From the cell containing the given text, extract its center point as [X, Y] coordinate. 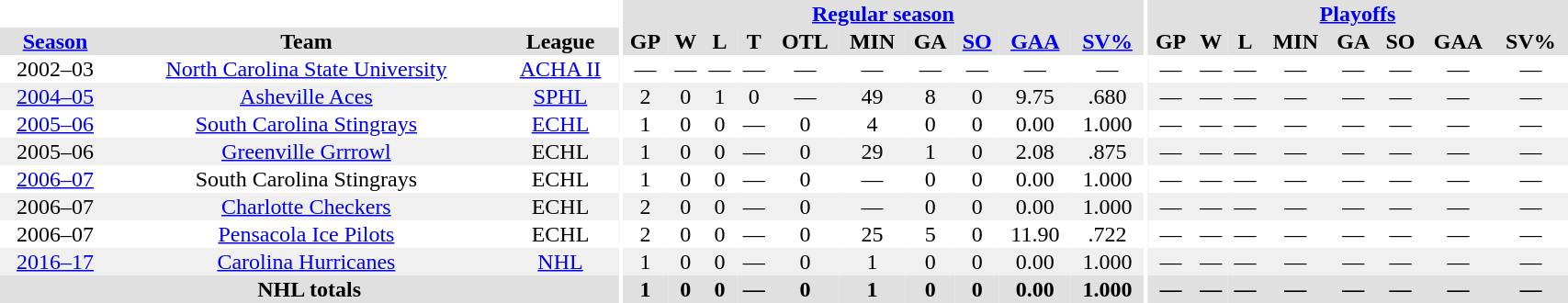
NHL [560, 262]
Playoffs [1358, 14]
29 [873, 151]
11.90 [1035, 234]
OTL [805, 41]
Asheville Aces [307, 96]
League [560, 41]
2004–05 [55, 96]
Team [307, 41]
4 [873, 124]
Greenville Grrrowl [307, 151]
.722 [1108, 234]
.680 [1108, 96]
North Carolina State University [307, 69]
NHL totals [309, 289]
SPHL [560, 96]
.875 [1108, 151]
Regular season [883, 14]
2002–03 [55, 69]
ACHA II [560, 69]
2.08 [1035, 151]
8 [931, 96]
Charlotte Checkers [307, 207]
2016–17 [55, 262]
9.75 [1035, 96]
Season [55, 41]
5 [931, 234]
T [753, 41]
25 [873, 234]
Pensacola Ice Pilots [307, 234]
Carolina Hurricanes [307, 262]
49 [873, 96]
